Return [X, Y] of the center of cell containing provided text 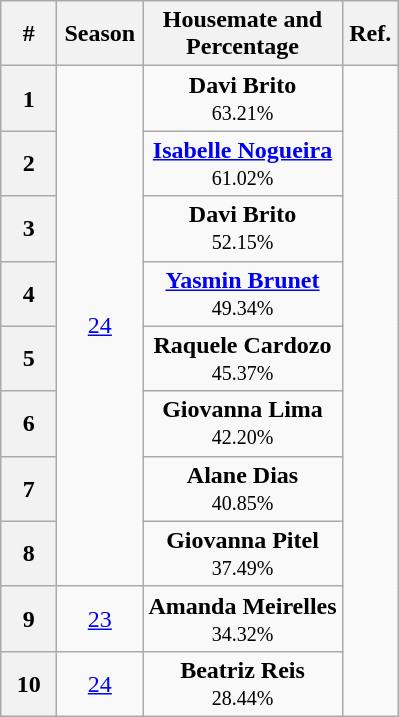
Davi Brito52.15% [242, 228]
Beatriz Reis28.44% [242, 684]
Isabelle Nogueira61.02% [242, 164]
Ref. [370, 34]
8 [29, 554]
Davi Brito63.21% [242, 98]
6 [29, 424]
2 [29, 164]
1 [29, 98]
7 [29, 488]
5 [29, 358]
4 [29, 294]
10 [29, 684]
# [29, 34]
9 [29, 618]
Amanda Meirelles34.32% [242, 618]
Season [100, 34]
Giovanna Lima42.20% [242, 424]
3 [29, 228]
Giovanna Pitel37.49% [242, 554]
Raquele Cardozo45.37% [242, 358]
23 [100, 618]
Housemate and Percentage [242, 34]
Yasmin Brunet49.34% [242, 294]
Alane Dias40.85% [242, 488]
